Identify which cell holds the provided text, then report its [X, Y] central coordinate. 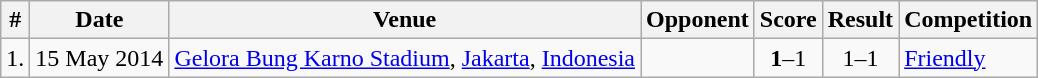
15 May 2014 [100, 58]
Competition [968, 20]
Venue [405, 20]
Gelora Bung Karno Stadium, Jakarta, Indonesia [405, 58]
1. [16, 58]
Result [860, 20]
Date [100, 20]
# [16, 20]
Score [788, 20]
Opponent [697, 20]
Friendly [968, 58]
